Identify which cell holds the provided text, then report its (X, Y) central coordinate. 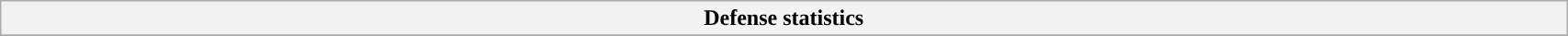
Defense statistics (784, 18)
